Extract the (X, Y) coordinate from the center of the cell holding the provided text.  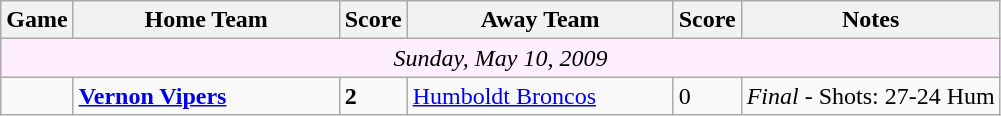
Humboldt Broncos (540, 96)
Game (37, 20)
Notes (870, 20)
Home Team (206, 20)
Sunday, May 10, 2009 (500, 58)
2 (373, 96)
0 (707, 96)
Vernon Vipers (206, 96)
Away Team (540, 20)
Final - Shots: 27-24 Hum (870, 96)
